Determine the [X, Y] coordinate at the center of the cell enclosing the given text.  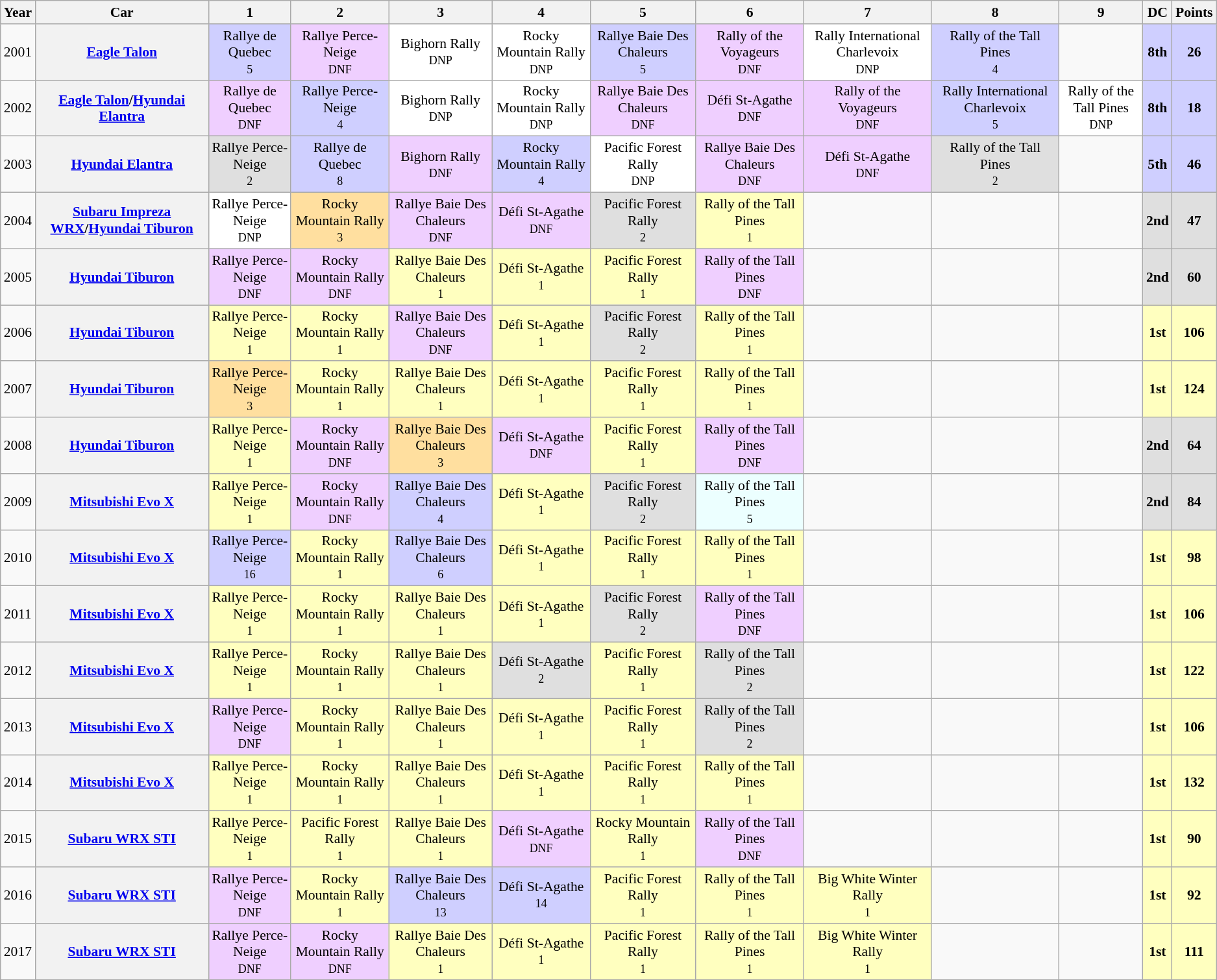
9 [1101, 12]
DC [1158, 12]
2011 [18, 614]
Rallye Baie Des Chaleurs4 [440, 502]
Year [18, 12]
Car [122, 12]
47 [1194, 221]
Rocky Mountain Rally3 [340, 221]
46 [1194, 165]
8 [996, 12]
Eagle Talon/Hyundai Elantra [122, 108]
2014 [18, 783]
Défi St-Agathe2 [541, 671]
132 [1194, 783]
Rallye Perce-NeigeDNP [249, 221]
2007 [18, 389]
2003 [18, 165]
2017 [18, 951]
Hyundai Elantra [122, 165]
Rallye Perce-Neige3 [249, 389]
98 [1194, 558]
Rally of the Tall Pines4 [996, 52]
Rally International CharlevoixDNP [867, 52]
60 [1194, 276]
Pacific Forest RallyDNP [643, 165]
124 [1194, 389]
2012 [18, 671]
64 [1194, 445]
Subaru Impreza WRX/Hyundai Tiburon [122, 221]
Points [1194, 12]
2013 [18, 727]
Défi St-Agathe14 [541, 896]
2001 [18, 52]
2 [340, 12]
122 [1194, 671]
Rallye de QuebecDNF [249, 108]
18 [1194, 108]
Rally of the Tall PinesDNP [1101, 108]
90 [1194, 840]
Rallye de Quebec8 [340, 165]
3 [440, 12]
2004 [18, 221]
2008 [18, 445]
Eagle Talon [122, 52]
84 [1194, 502]
2002 [18, 108]
Rallye Baie Des Chaleurs5 [643, 52]
5th [1158, 165]
Rallye Perce-Neige4 [340, 108]
2016 [18, 896]
Rally International Charlevoix5 [996, 108]
92 [1194, 896]
4 [541, 12]
Rallye de Quebec5 [249, 52]
111 [1194, 951]
2006 [18, 334]
Bighorn RallyDNF [440, 165]
2015 [18, 840]
Rallye Baie Des Chaleurs6 [440, 558]
Rallye Baie Des Chaleurs3 [440, 445]
26 [1194, 52]
Rallye Baie Des Chaleurs13 [440, 896]
Rocky Mountain Rally4 [541, 165]
5 [643, 12]
1 [249, 12]
Rallye Perce-Neige2 [249, 165]
2010 [18, 558]
2009 [18, 502]
7 [867, 12]
Rallye Perce-Neige16 [249, 558]
Rally of the Tall Pines5 [750, 502]
6 [750, 12]
2005 [18, 276]
